Return the [X, Y] coordinate for the center point of the cell that contains the specified text.  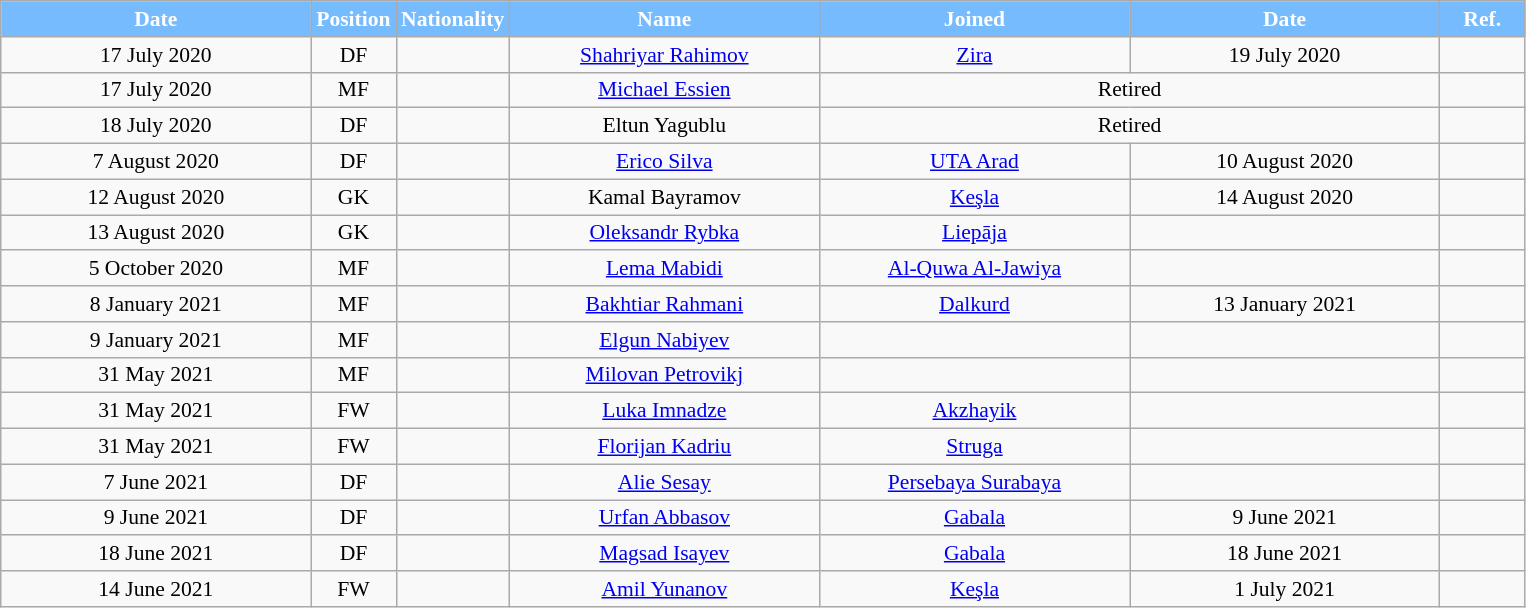
9 January 2021 [156, 340]
7 August 2020 [156, 162]
19 July 2020 [1285, 55]
Liepāja [974, 233]
13 January 2021 [1285, 304]
Al-Quwa Al-Jawiya [974, 269]
Struga [974, 447]
Akzhayik [974, 411]
5 October 2020 [156, 269]
Joined [974, 19]
Luka Imnadze [664, 411]
Shahriyar Rahimov [664, 55]
14 August 2020 [1285, 197]
Bakhtiar Rahmani [664, 304]
Position [354, 19]
Lema Mabidi [664, 269]
Michael Essien [664, 90]
UTA Arad [974, 162]
13 August 2020 [156, 233]
Nationality [452, 19]
Ref. [1482, 19]
Dalkurd [974, 304]
Kamal Bayramov [664, 197]
Alie Sesay [664, 482]
Oleksandr Rybka [664, 233]
7 June 2021 [156, 482]
10 August 2020 [1285, 162]
Amil Yunanov [664, 589]
18 July 2020 [156, 126]
1 July 2021 [1285, 589]
Milovan Petrovikj [664, 375]
Name [664, 19]
Erico Silva [664, 162]
8 January 2021 [156, 304]
Zira [974, 55]
14 June 2021 [156, 589]
Persebaya Surabaya [974, 482]
12 August 2020 [156, 197]
Elgun Nabiyev [664, 340]
Eltun Yagublu [664, 126]
Magsad Isayev [664, 554]
Florijan Kadriu [664, 447]
Urfan Abbasov [664, 518]
